From the cell containing the given text, extract its center point as (x, y) coordinate. 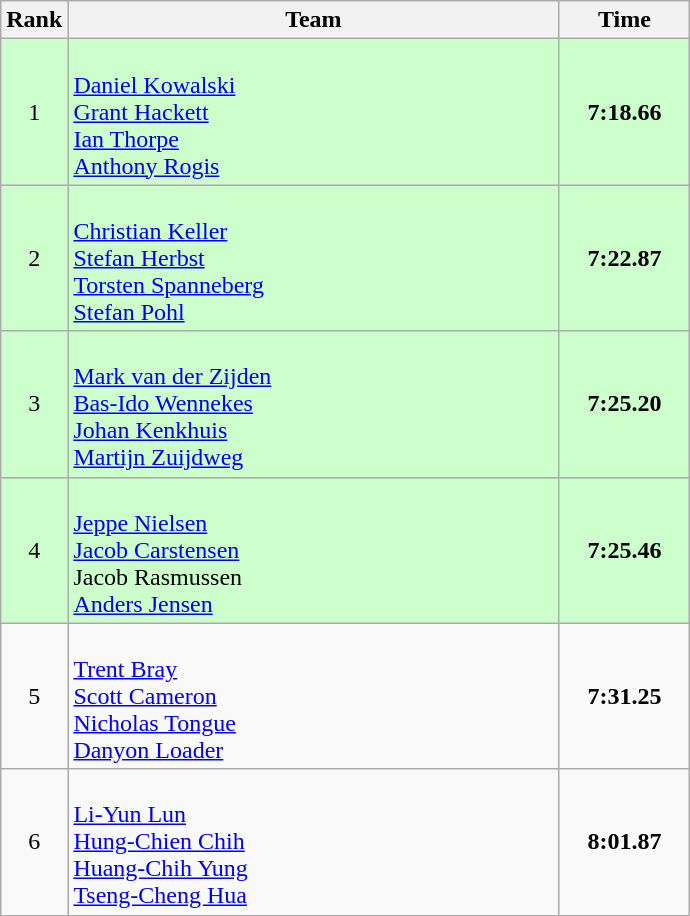
Jeppe NielsenJacob CarstensenJacob RasmussenAnders Jensen (314, 550)
7:25.20 (624, 404)
Mark van der ZijdenBas-Ido WennekesJohan KenkhuisMartijn Zuijdweg (314, 404)
8:01.87 (624, 842)
7:31.25 (624, 696)
2 (34, 258)
Trent BrayScott CameronNicholas TongueDanyon Loader (314, 696)
5 (34, 696)
7:25.46 (624, 550)
Christian KellerStefan HerbstTorsten SpannebergStefan Pohl (314, 258)
Rank (34, 20)
Team (314, 20)
1 (34, 112)
3 (34, 404)
Li-Yun LunHung-Chien ChihHuang-Chih YungTseng-Cheng Hua (314, 842)
Time (624, 20)
7:18.66 (624, 112)
4 (34, 550)
Daniel KowalskiGrant HackettIan ThorpeAnthony Rogis (314, 112)
7:22.87 (624, 258)
6 (34, 842)
